Output the [x, y] coordinate of the center of the cell containing the given text.  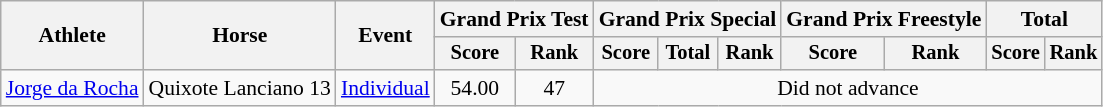
Individual [386, 88]
Event [386, 36]
Horse [240, 36]
47 [554, 88]
Grand Prix Freestyle [884, 19]
Quixote Lanciano 13 [240, 88]
Grand Prix Special [688, 19]
Athlete [72, 36]
Jorge da Rocha [72, 88]
54.00 [475, 88]
Grand Prix Test [514, 19]
Did not advance [848, 88]
